Output the [x, y] coordinate of the center of the cell containing the given text.  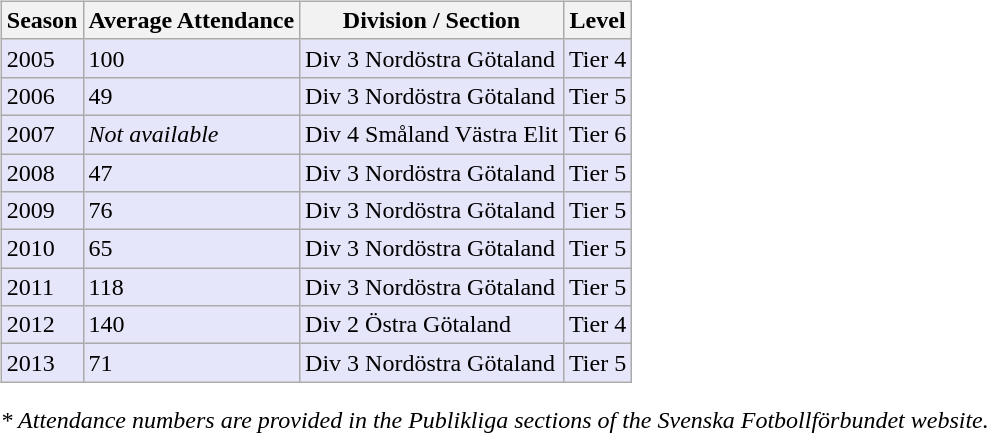
Div 4 Småland Västra Elit [432, 134]
2008 [42, 173]
71 [192, 363]
2013 [42, 363]
2010 [42, 249]
65 [192, 249]
Division / Section [432, 20]
76 [192, 211]
2011 [42, 287]
Season [42, 20]
Average Attendance [192, 20]
140 [192, 325]
Level [597, 20]
118 [192, 287]
2005 [42, 58]
47 [192, 173]
2009 [42, 211]
2007 [42, 134]
2006 [42, 96]
Tier 6 [597, 134]
2012 [42, 325]
Div 2 Östra Götaland [432, 325]
Not available [192, 134]
49 [192, 96]
100 [192, 58]
